Detect which cell encompasses the target text, then output its (X, Y) center coordinate. 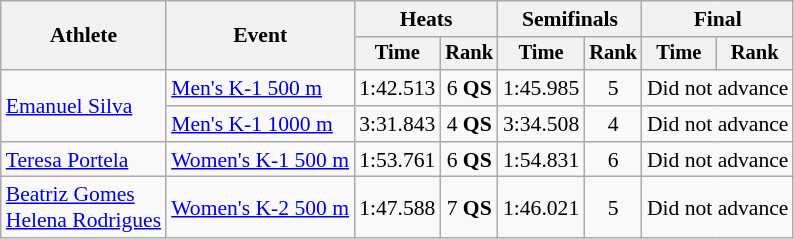
3:34.508 (541, 124)
Men's K-1 500 m (260, 88)
4 (613, 124)
3:31.843 (397, 124)
1:47.588 (397, 208)
1:46.021 (541, 208)
4 QS (469, 124)
6 (613, 160)
7 QS (469, 208)
Semifinals (570, 19)
Event (260, 36)
1:53.761 (397, 160)
Final (718, 19)
Teresa Portela (84, 160)
Women's K-2 500 m (260, 208)
1:45.985 (541, 88)
Women's K-1 500 m (260, 160)
1:42.513 (397, 88)
Beatriz GomesHelena Rodrigues (84, 208)
Men's K-1 1000 m (260, 124)
1:54.831 (541, 160)
Athlete (84, 36)
Heats (426, 19)
Emanuel Silva (84, 106)
